Locate the cell with the specified text and output its (X, Y) center coordinate. 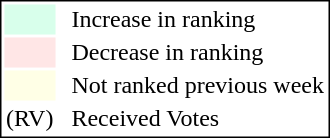
Not ranked previous week (198, 85)
Increase in ranking (198, 19)
Decrease in ranking (198, 53)
Received Votes (198, 119)
(RV) (29, 119)
